From the cell containing the given text, extract its center point as (X, Y) coordinate. 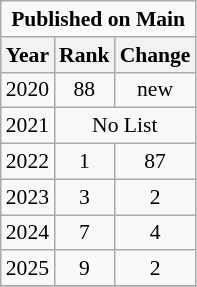
3 (84, 197)
Year (28, 55)
Rank (84, 55)
4 (156, 233)
No List (124, 126)
Change (156, 55)
9 (84, 269)
87 (156, 162)
1 (84, 162)
2021 (28, 126)
Published on Main (98, 19)
88 (84, 90)
new (156, 90)
7 (84, 233)
2023 (28, 197)
2025 (28, 269)
2022 (28, 162)
2020 (28, 90)
2024 (28, 233)
